From the cell containing the given text, extract its center point as (X, Y) coordinate. 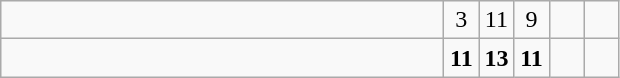
9 (532, 20)
3 (462, 20)
13 (496, 58)
